Scan for the cell matching the given text and deliver its [X, Y] coordinate at center. 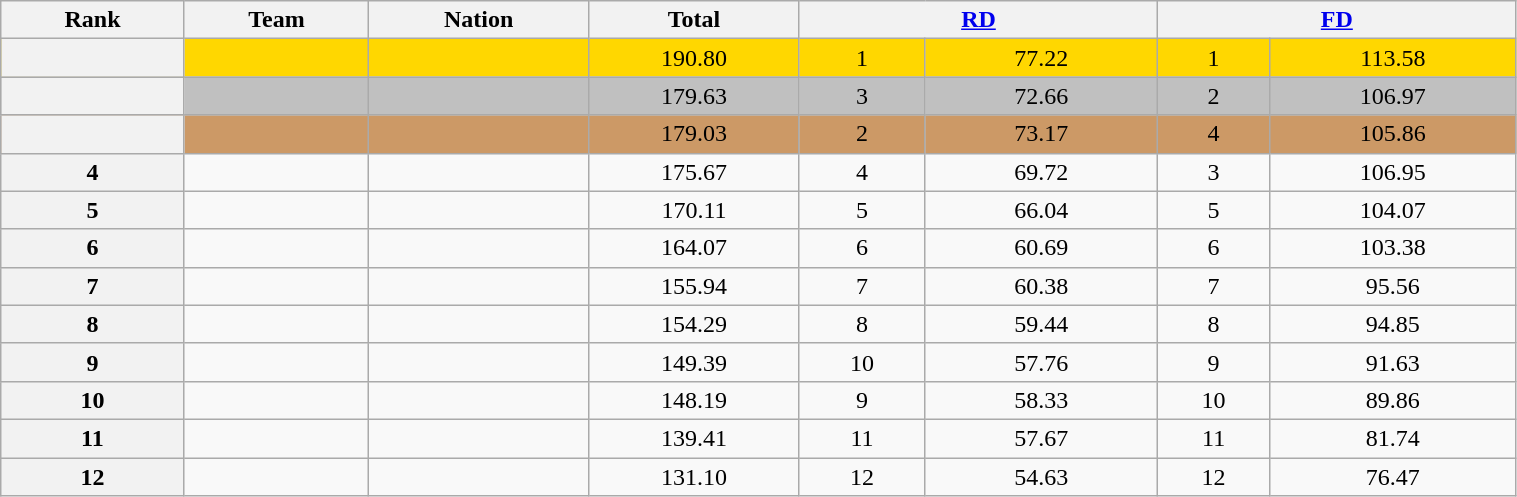
81.74 [1393, 438]
54.63 [1042, 477]
105.86 [1393, 134]
113.58 [1393, 58]
66.04 [1042, 210]
190.80 [694, 58]
89.86 [1393, 400]
106.95 [1393, 172]
Rank [92, 20]
104.07 [1393, 210]
148.19 [694, 400]
73.17 [1042, 134]
155.94 [694, 286]
58.33 [1042, 400]
RD [978, 20]
175.67 [694, 172]
72.66 [1042, 96]
69.72 [1042, 172]
76.47 [1393, 477]
131.10 [694, 477]
94.85 [1393, 324]
57.76 [1042, 362]
139.41 [694, 438]
60.38 [1042, 286]
95.56 [1393, 286]
91.63 [1393, 362]
Total [694, 20]
Nation [479, 20]
164.07 [694, 248]
149.39 [694, 362]
179.63 [694, 96]
170.11 [694, 210]
179.03 [694, 134]
Team [276, 20]
57.67 [1042, 438]
106.97 [1393, 96]
154.29 [694, 324]
60.69 [1042, 248]
FD [1337, 20]
103.38 [1393, 248]
77.22 [1042, 58]
59.44 [1042, 324]
